Output the [X, Y] coordinate of the center of the cell containing the given text.  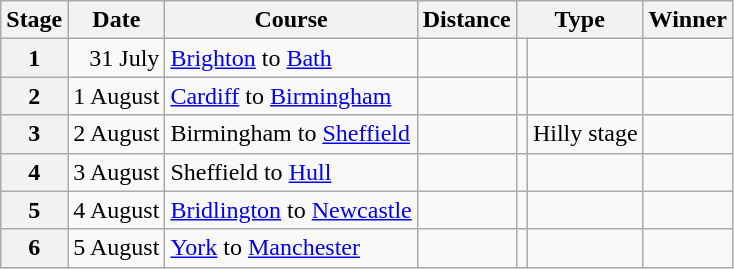
4 August [116, 210]
Type [580, 20]
Hilly stage [585, 134]
Birmingham to Sheffield [291, 134]
1 August [116, 96]
6 [34, 248]
2 [34, 96]
York to Manchester [291, 248]
Date [116, 20]
3 August [116, 172]
5 [34, 210]
5 August [116, 248]
4 [34, 172]
Distance [466, 20]
1 [34, 58]
31 July [116, 58]
2 August [116, 134]
Brighton to Bath [291, 58]
Bridlington to Newcastle [291, 210]
3 [34, 134]
Cardiff to Birmingham [291, 96]
Sheffield to Hull [291, 172]
Winner [688, 20]
Course [291, 20]
Stage [34, 20]
